Identify which cell holds the provided text, then report its (X, Y) central coordinate. 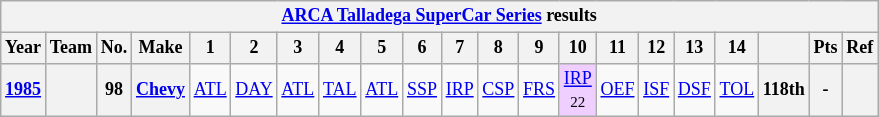
SSP (422, 90)
118th (784, 90)
3 (298, 48)
IRP22 (578, 90)
11 (618, 48)
CSP (498, 90)
Chevy (161, 90)
1985 (24, 90)
ISF (656, 90)
7 (460, 48)
Ref (860, 48)
TOL (736, 90)
Pts (826, 48)
Year (24, 48)
IRP (460, 90)
OEF (618, 90)
ARCA Talladega SuperCar Series results (440, 16)
13 (695, 48)
1 (210, 48)
14 (736, 48)
5 (382, 48)
10 (578, 48)
8 (498, 48)
2 (254, 48)
FRS (540, 90)
12 (656, 48)
No. (114, 48)
TAL (340, 90)
- (826, 90)
DAY (254, 90)
Team (70, 48)
6 (422, 48)
DSF (695, 90)
9 (540, 48)
98 (114, 90)
4 (340, 48)
Make (161, 48)
